Search for the cell housing the specified text and yield its [x, y] center coordinate. 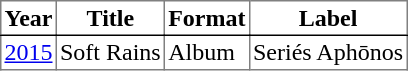
Title [110, 18]
2015 [29, 52]
Format [206, 18]
Album [206, 52]
Year [29, 18]
Soft Rains [110, 52]
Label [328, 18]
Seriés Aphōnos [328, 52]
